From the cell containing the given text, extract its center point as [x, y] coordinate. 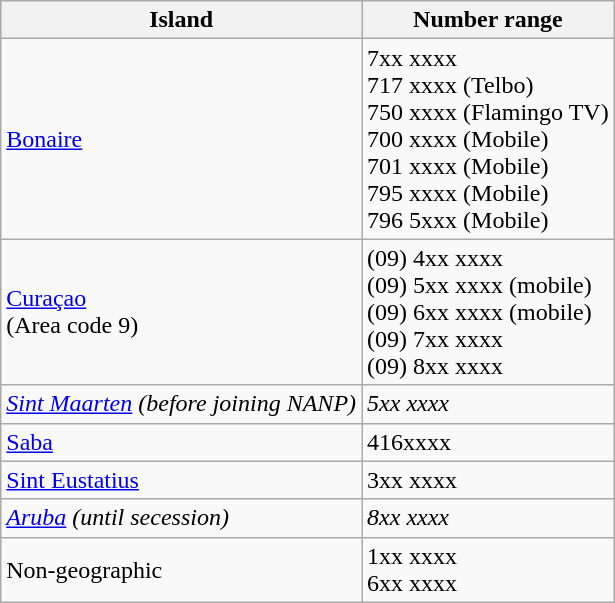
Island [182, 20]
Non-geographic [182, 570]
1xx xxxx6xx xxxx [488, 570]
Number range [488, 20]
3xx xxxx [488, 480]
(09) 4xx xxxx(09) 5xx xxxx (mobile)(09) 6xx xxxx (mobile)(09) 7xx xxxx(09) 8xx xxxx [488, 312]
Sint Eustatius [182, 480]
416xxxx [488, 442]
Aruba (until secession) [182, 518]
Curaçao (Area code 9) [182, 312]
Bonaire [182, 139]
5xx xxxx [488, 404]
Saba [182, 442]
8xx xxxx [488, 518]
Sint Maarten (before joining NANP) [182, 404]
7xx xxxx717 xxxx (Telbo)750 xxxx (Flamingo TV)700 xxxx (Mobile)701 xxxx (Mobile)795 xxxx (Mobile)796 5xxx (Mobile) [488, 139]
